Identify which cell holds the provided text, then report its (x, y) central coordinate. 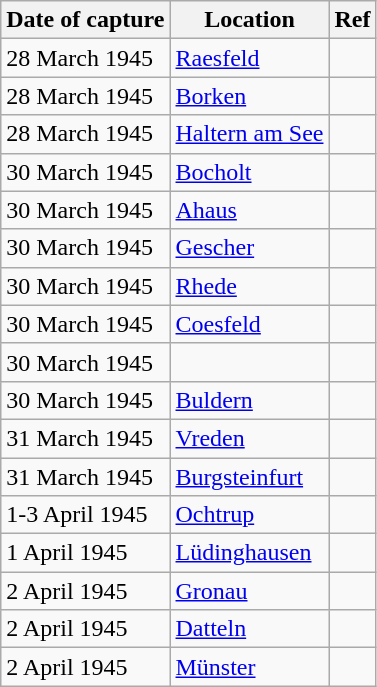
Borken (250, 96)
Burgsteinfurt (250, 477)
Date of capture (86, 20)
Ref (352, 20)
Münster (250, 667)
1-3 April 1945 (86, 515)
Rhede (250, 286)
1 April 1945 (86, 553)
Lüdinghausen (250, 553)
Raesfeld (250, 58)
Ochtrup (250, 515)
Ahaus (250, 210)
Gescher (250, 248)
Datteln (250, 629)
Gronau (250, 591)
Vreden (250, 438)
Buldern (250, 400)
Bocholt (250, 172)
Location (250, 20)
Coesfeld (250, 324)
Haltern am See (250, 134)
